Find where the given text appears and provide that cell's center as (X, Y) coordinate. 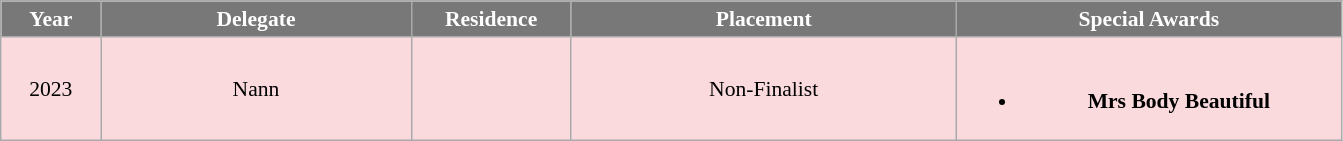
Special Awards (1148, 19)
2023 (51, 89)
Mrs Body Beautiful (1148, 89)
Non-Finalist (764, 89)
Residence (491, 19)
Delegate (256, 19)
Year (51, 19)
Nann (256, 89)
Placement (764, 19)
